Provide the [X, Y] coordinate of the cell's center where the given text is located.  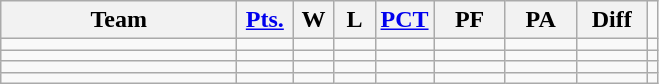
L [354, 20]
PA [540, 20]
Diff [612, 20]
PCT [404, 20]
Pts. [265, 20]
PF [470, 20]
W [314, 20]
Team [119, 20]
